Locate the cell with the specified text and output its [x, y] center coordinate. 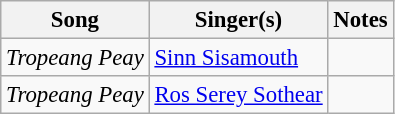
Notes [360, 20]
Sinn Sisamouth [238, 58]
Song [75, 20]
Ros Serey Sothear [238, 95]
Singer(s) [238, 20]
